For the text-containing cell, return its midpoint in (X, Y) coordinate format. 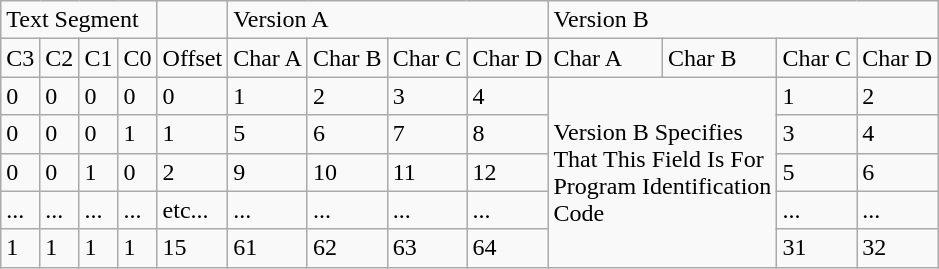
63 (427, 248)
32 (898, 248)
Version A (388, 20)
7 (427, 134)
62 (347, 248)
Text Segment (79, 20)
31 (817, 248)
Version B SpecifiesThat This Field Is ForProgram IdentificationCode (662, 172)
64 (508, 248)
C3 (20, 58)
Version B (743, 20)
C1 (98, 58)
9 (268, 172)
15 (192, 248)
61 (268, 248)
C2 (60, 58)
Offset (192, 58)
C0 (138, 58)
10 (347, 172)
8 (508, 134)
11 (427, 172)
etc... (192, 210)
12 (508, 172)
